Scan for the cell matching the given text and deliver its (x, y) coordinate at center. 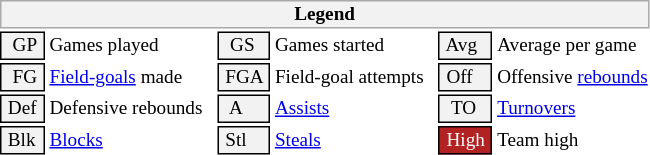
Games played (131, 46)
A (244, 108)
Field-goals made (131, 77)
FGA (244, 77)
Average per game (573, 46)
Defensive rebounds (131, 108)
Assists (354, 108)
Off (466, 77)
FG (22, 77)
Legend (324, 14)
Turnovers (573, 108)
Stl (244, 140)
Games started (354, 46)
High (466, 140)
Team high (573, 140)
Offensive rebounds (573, 77)
GS (244, 46)
Blk (22, 140)
TO (466, 108)
Steals (354, 140)
GP (22, 46)
Field-goal attempts (354, 77)
Avg (466, 46)
Def (22, 108)
Blocks (131, 140)
